From the cell containing the given text, extract its center point as (X, Y) coordinate. 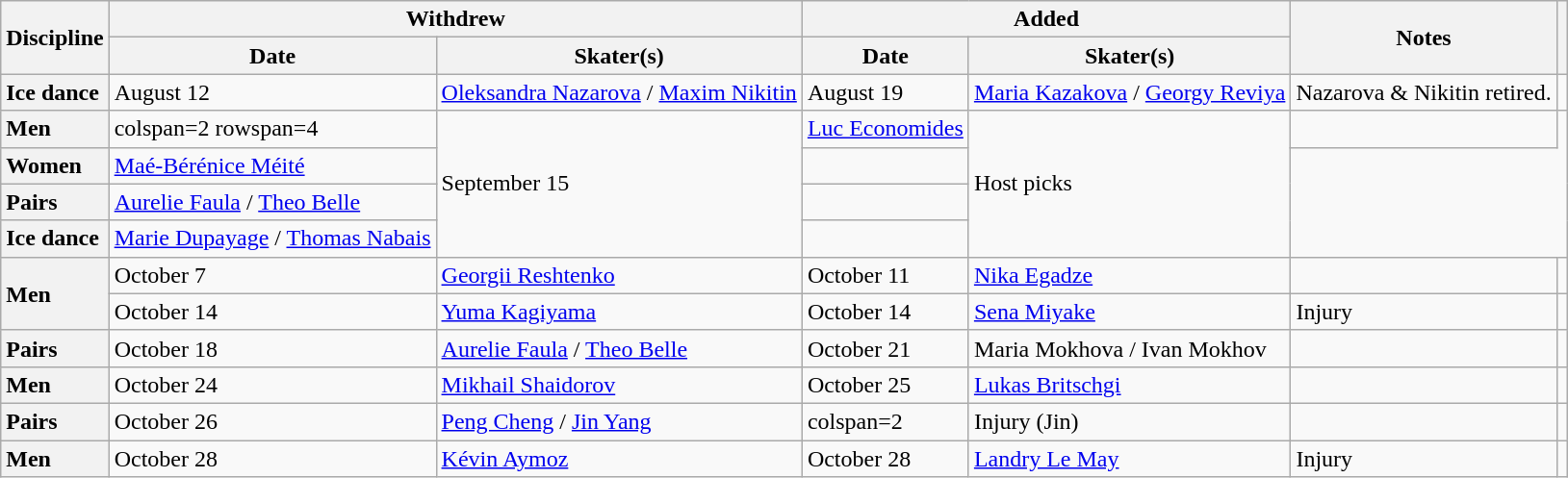
Kévin Aymoz (619, 459)
September 15 (619, 184)
Georgii Reshtenko (619, 275)
October 21 (886, 348)
October 26 (272, 421)
Discipline (55, 38)
August 19 (886, 92)
Landry Le May (1130, 459)
Nazarova & Nikitin retired. (1424, 92)
Withdrew (455, 19)
October 11 (886, 275)
August 12 (272, 92)
Mikhail Shaidorov (619, 385)
Lukas Britschgi (1130, 385)
Marie Dupayage / Thomas Nabais (272, 239)
Maria Kazakova / Georgy Reviya (1130, 92)
colspan=2 rowspan=4 (272, 129)
Maria Mokhova / Ivan Mokhov (1130, 348)
Yuma Kagiyama (619, 312)
October 24 (272, 385)
Injury (Jin) (1130, 421)
Women (55, 165)
Host picks (1130, 184)
Oleksandra Nazarova / Maxim Nikitin (619, 92)
Sena Miyake (1130, 312)
colspan=2 (886, 421)
October 7 (272, 275)
Peng Cheng / Jin Yang (619, 421)
October 18 (272, 348)
Notes (1424, 38)
Maé-Bérénice Méité (272, 165)
Nika Egadze (1130, 275)
October 25 (886, 385)
Added (1046, 19)
Luc Economides (886, 129)
